For the text-containing cell, return its midpoint in (x, y) coordinate format. 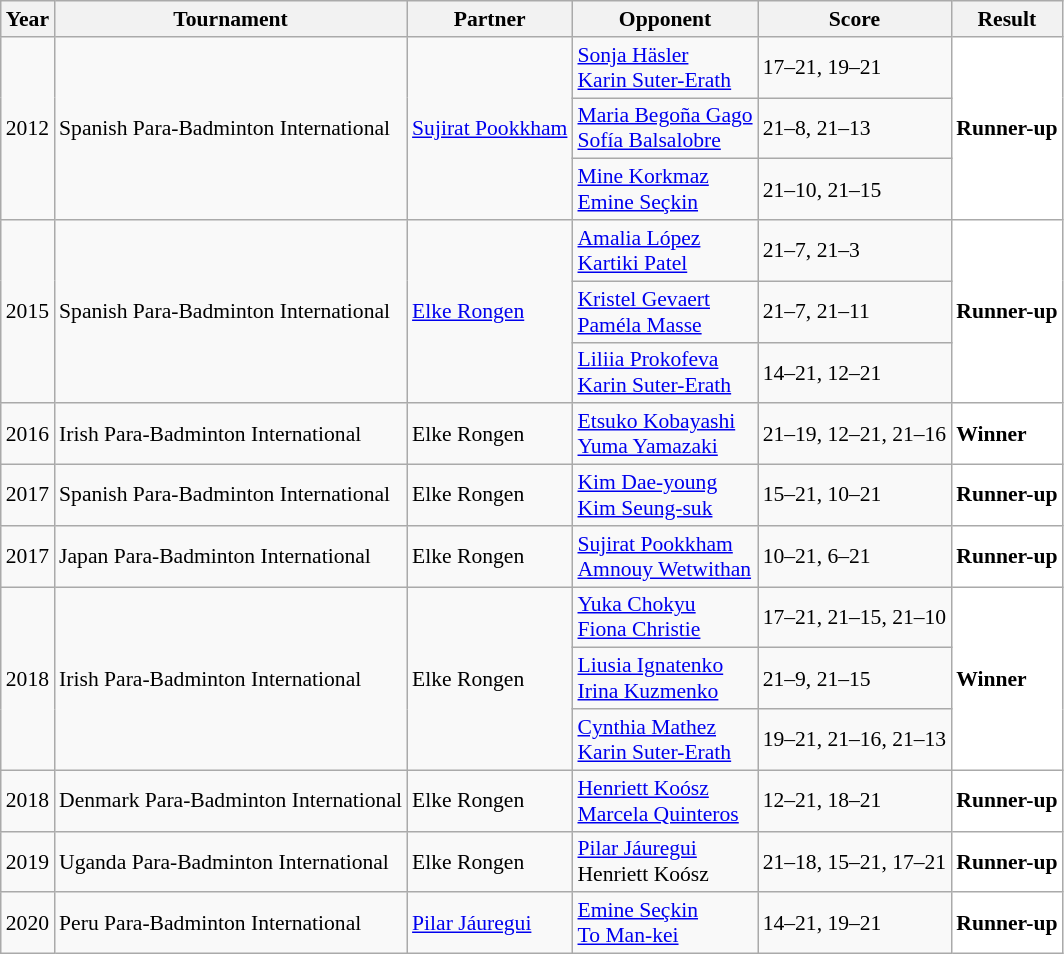
Liliia Prokofeva Karin Suter-Erath (664, 372)
Mine Korkmaz Emine Seçkin (664, 190)
2015 (28, 312)
Kristel Gevaert Paméla Masse (664, 312)
Uganda Para-Badminton International (230, 862)
Japan Para-Badminton International (230, 556)
2012 (28, 128)
21–9, 21–15 (855, 678)
2019 (28, 862)
Score (855, 19)
2020 (28, 924)
Cynthia Mathez Karin Suter-Erath (664, 740)
17–21, 21–15, 21–10 (855, 618)
Result (1006, 19)
Denmark Para-Badminton International (230, 800)
21–19, 12–21, 21–16 (855, 434)
14–21, 19–21 (855, 924)
Etsuko Kobayashi Yuma Yamazaki (664, 434)
17–21, 19–21 (855, 68)
Partner (490, 19)
14–21, 12–21 (855, 372)
Sujirat Pookkham (490, 128)
Emine Seçkin To Man-kei (664, 924)
10–21, 6–21 (855, 556)
Opponent (664, 19)
21–7, 21–3 (855, 250)
21–8, 21–13 (855, 128)
Sujirat Pookkham Amnouy Wetwithan (664, 556)
Year (28, 19)
Peru Para-Badminton International (230, 924)
Pilar Jáuregui (490, 924)
12–21, 18–21 (855, 800)
21–18, 15–21, 17–21 (855, 862)
Yuka Chokyu Fiona Christie (664, 618)
Maria Begoña Gago Sofía Balsalobre (664, 128)
Pilar Jáuregui Henriett Koósz (664, 862)
2016 (28, 434)
19–21, 21–16, 21–13 (855, 740)
Tournament (230, 19)
21–7, 21–11 (855, 312)
Sonja Häsler Karin Suter-Erath (664, 68)
Liusia Ignatenko Irina Kuzmenko (664, 678)
Amalia López Kartiki Patel (664, 250)
Henriett Koósz Marcela Quinteros (664, 800)
21–10, 21–15 (855, 190)
Kim Dae-young Kim Seung-suk (664, 496)
15–21, 10–21 (855, 496)
